Pinpoint the cell where the given text exists, returning its [x, y] midpoint coordinate. 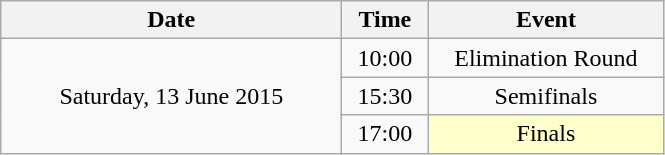
10:00 [385, 58]
Elimination Round [546, 58]
Finals [546, 134]
Event [546, 20]
Time [385, 20]
15:30 [385, 96]
Date [172, 20]
17:00 [385, 134]
Semifinals [546, 96]
Saturday, 13 June 2015 [172, 96]
